Return the (X, Y) coordinate for the center point of the cell that contains the specified text.  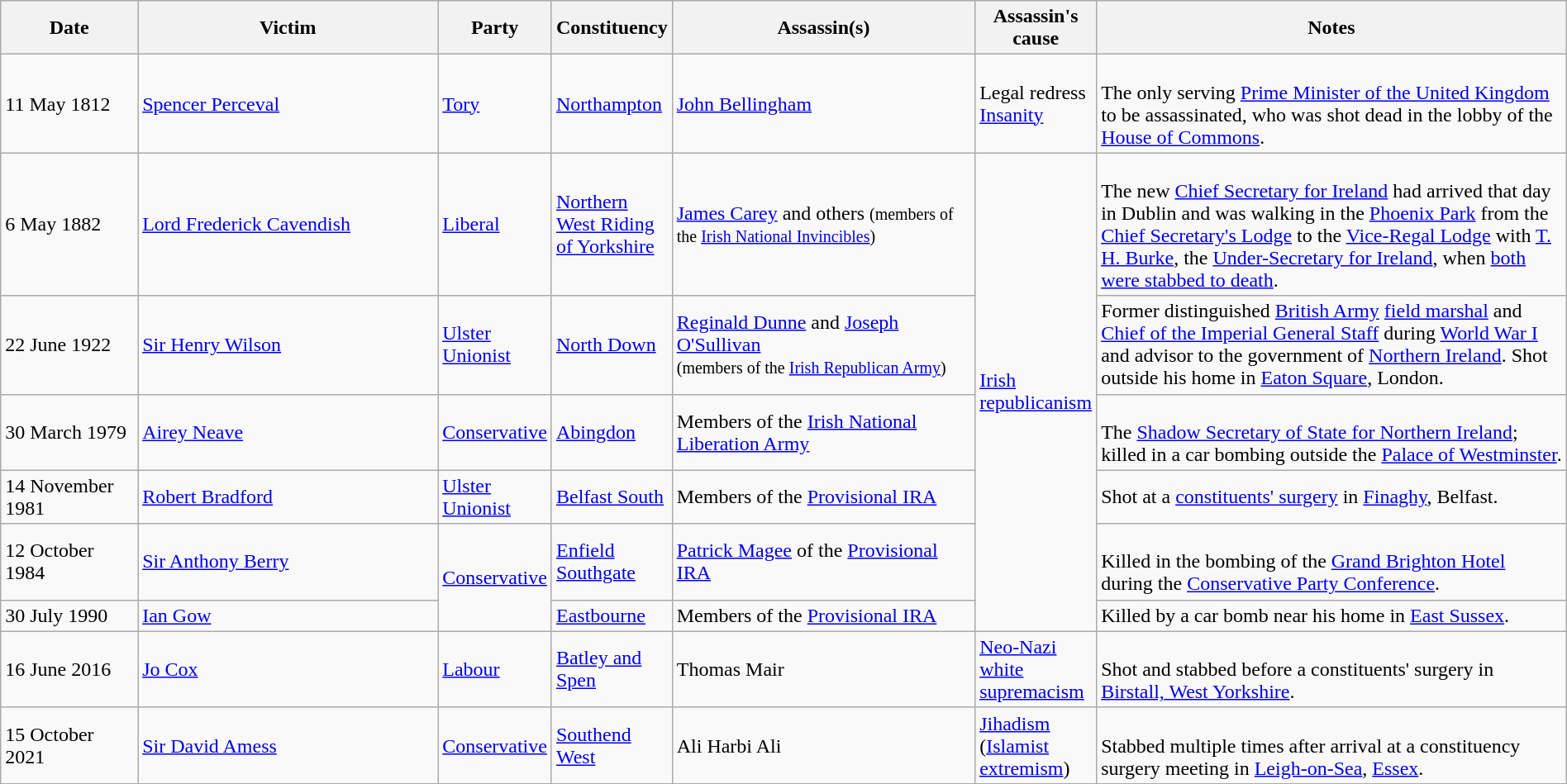
Sir Anthony Berry (288, 562)
30 March 1979 (69, 432)
Thomas Mair (823, 669)
Robert Bradford (288, 497)
Killed in the bombing of the Grand Brighton Hotel during the Conservative Party Conference. (1332, 562)
Legal redressInsanity (1036, 104)
Southend West (612, 745)
Airey Neave (288, 432)
Constituency (612, 28)
Liberal (495, 225)
Sir David Amess (288, 745)
Assassin's cause (1036, 28)
Party (495, 28)
Abingdon (612, 432)
Shot at a constituents' surgery in Finaghy, Belfast. (1332, 497)
Lord Frederick Cavendish (288, 225)
North Down (612, 345)
Tory (495, 104)
Jo Cox (288, 669)
The only serving Prime Minister of the United Kingdom to be assassinated, who was shot dead in the lobby of the House of Commons. (1332, 104)
Reginald Dunne and Joseph O'Sullivan(members of the Irish Republican Army) (823, 345)
Ian Gow (288, 615)
Date (69, 28)
Eastbourne (612, 615)
16 June 2016 (69, 669)
Labour (495, 669)
James Carey and others (members of the Irish National Invincibles) (823, 225)
Killed by a car bomb near his home in East Sussex. (1332, 615)
Ali Harbi Ali (823, 745)
The Shadow Secretary of State for Northern Ireland; killed in a car bombing outside the Palace of Westminster. (1332, 432)
Patrick Magee of the Provisional IRA (823, 562)
Enfield Southgate (612, 562)
Members of the Irish National Liberation Army (823, 432)
Notes (1332, 28)
Belfast South (612, 497)
Irish republicanism (1036, 392)
Spencer Perceval (288, 104)
Neo-Nazi white supremacism (1036, 669)
11 May 1812 (69, 104)
Sir Henry Wilson (288, 345)
6 May 1882 (69, 225)
22 June 1922 (69, 345)
30 July 1990 (69, 615)
Assassin(s) (823, 28)
Northern West Riding of Yorkshire (612, 225)
John Bellingham (823, 104)
Stabbed multiple times after arrival at a constituency surgery meeting in Leigh-on-Sea, Essex. (1332, 745)
Shot and stabbed before a constituents' surgery in Birstall, West Yorkshire. (1332, 669)
Batley and Spen (612, 669)
14 November 1981 (69, 497)
12 October 1984 (69, 562)
15 October 2021 (69, 745)
Victim (288, 28)
Jihadism (Islamist extremism) (1036, 745)
Northampton (612, 104)
